Extract the (X, Y) coordinate from the center of the cell holding the provided text.  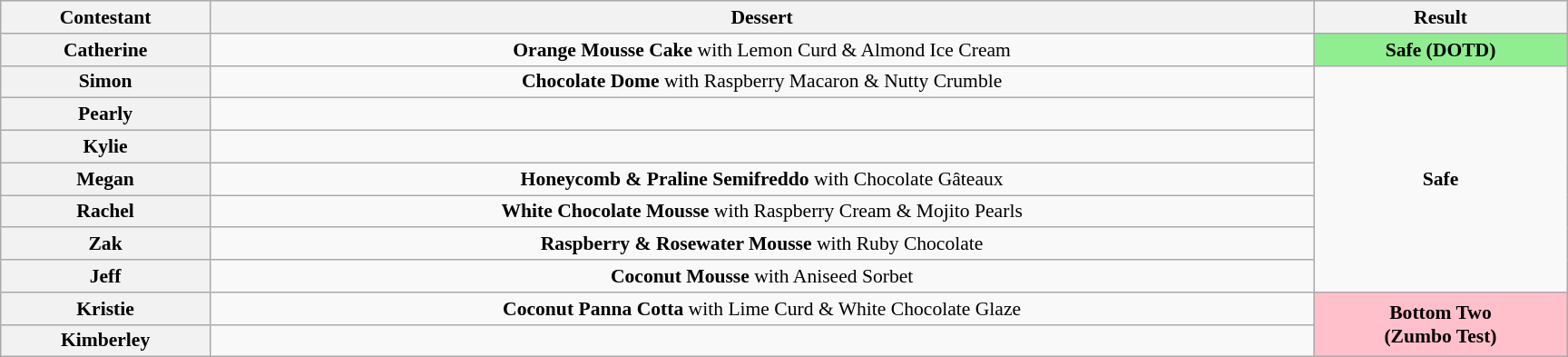
Coconut Panna Cotta with Lime Curd & White Chocolate Glaze (761, 309)
Catherine (105, 50)
Orange Mousse Cake with Lemon Curd & Almond Ice Cream (761, 50)
Kylie (105, 147)
Jeff (105, 276)
Pearly (105, 114)
Bottom Two(Zumbo Test) (1441, 325)
Rachel (105, 212)
Megan (105, 179)
Contestant (105, 17)
Dessert (761, 17)
Honeycomb & Praline Semifreddo with Chocolate Gâteaux (761, 179)
Simon (105, 82)
Kimberley (105, 341)
Result (1441, 17)
Kristie (105, 309)
Safe (1441, 178)
Zak (105, 244)
Safe (DOTD) (1441, 50)
White Chocolate Mousse with Raspberry Cream & Mojito Pearls (761, 212)
Coconut Mousse with Aniseed Sorbet (761, 276)
Chocolate Dome with Raspberry Macaron & Nutty Crumble (761, 82)
Raspberry & Rosewater Mousse with Ruby Chocolate (761, 244)
